Return the [X, Y] coordinate for the center point of the cell that contains the specified text.  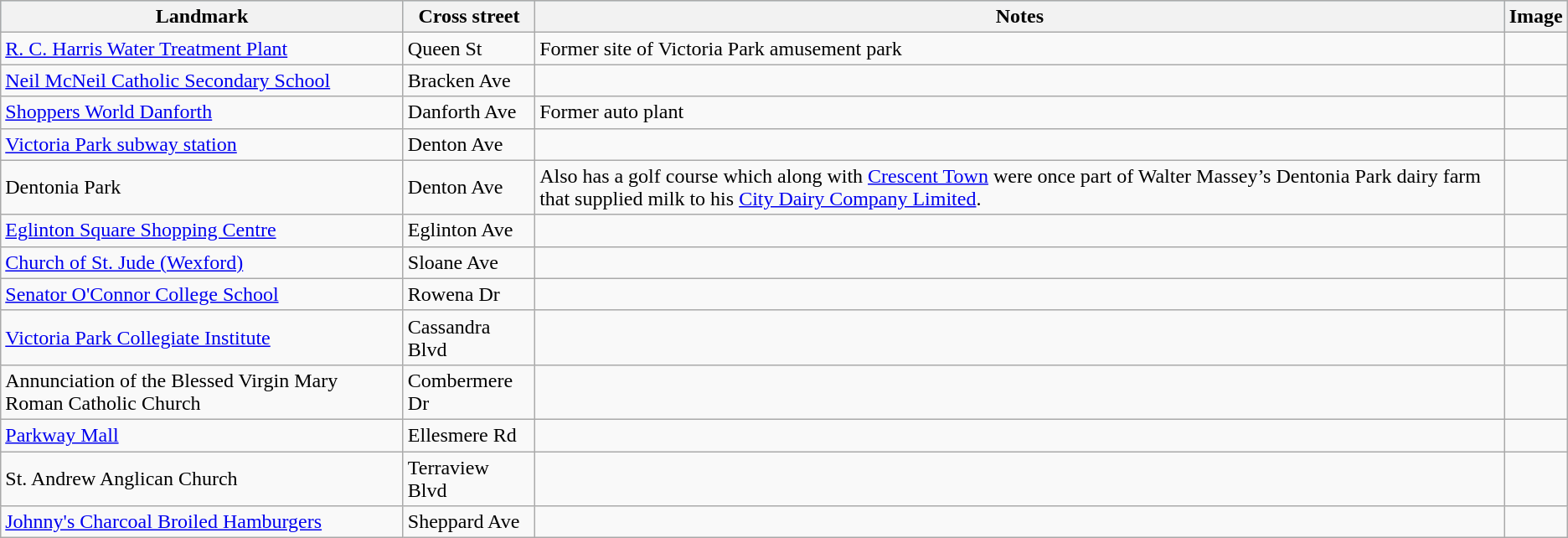
Bracken Ave [469, 80]
Sloane Ave [469, 262]
Dentonia Park [203, 188]
Queen St [469, 49]
Terraview Blvd [469, 478]
Senator O'Connor College School [203, 294]
Image [1536, 17]
Neil McNeil Catholic Secondary School [203, 80]
Johnny's Charcoal Broiled Hamburgers [203, 522]
Ellesmere Rd [469, 435]
Annunciation of the Blessed Virgin Mary Roman Catholic Church [203, 392]
Combermere Dr [469, 392]
Landmark [203, 17]
Danforth Ave [469, 112]
Cassandra Blvd [469, 337]
Church of St. Jude (Wexford) [203, 262]
Eglinton Ave [469, 230]
Parkway Mall [203, 435]
Notes [1020, 17]
Eglinton Square Shopping Centre [203, 230]
Shoppers World Danforth [203, 112]
Cross street [469, 17]
St. Andrew Anglican Church [203, 478]
Rowena Dr [469, 294]
Victoria Park subway station [203, 144]
Former site of Victoria Park amusement park [1020, 49]
R. C. Harris Water Treatment Plant [203, 49]
Sheppard Ave [469, 522]
Victoria Park Collegiate Institute [203, 337]
Former auto plant [1020, 112]
